Pinpoint the cell where the given text exists, returning its [X, Y] midpoint coordinate. 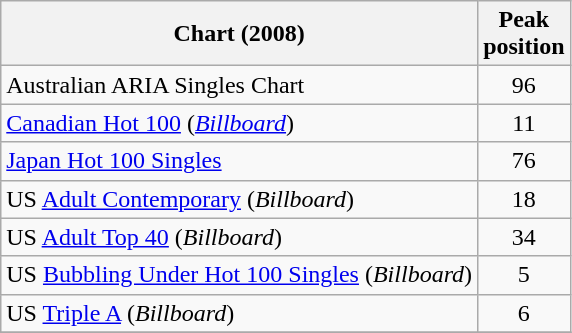
Australian ARIA Singles Chart [240, 85]
Chart (2008) [240, 34]
34 [524, 237]
96 [524, 85]
Peakposition [524, 34]
US Adult Top 40 (Billboard) [240, 237]
11 [524, 123]
6 [524, 313]
18 [524, 199]
Canadian Hot 100 (Billboard) [240, 123]
76 [524, 161]
US Adult Contemporary (Billboard) [240, 199]
5 [524, 275]
US Bubbling Under Hot 100 Singles (Billboard) [240, 275]
US Triple A (Billboard) [240, 313]
Japan Hot 100 Singles [240, 161]
